Scan for the cell matching the given text and deliver its [x, y] coordinate at center. 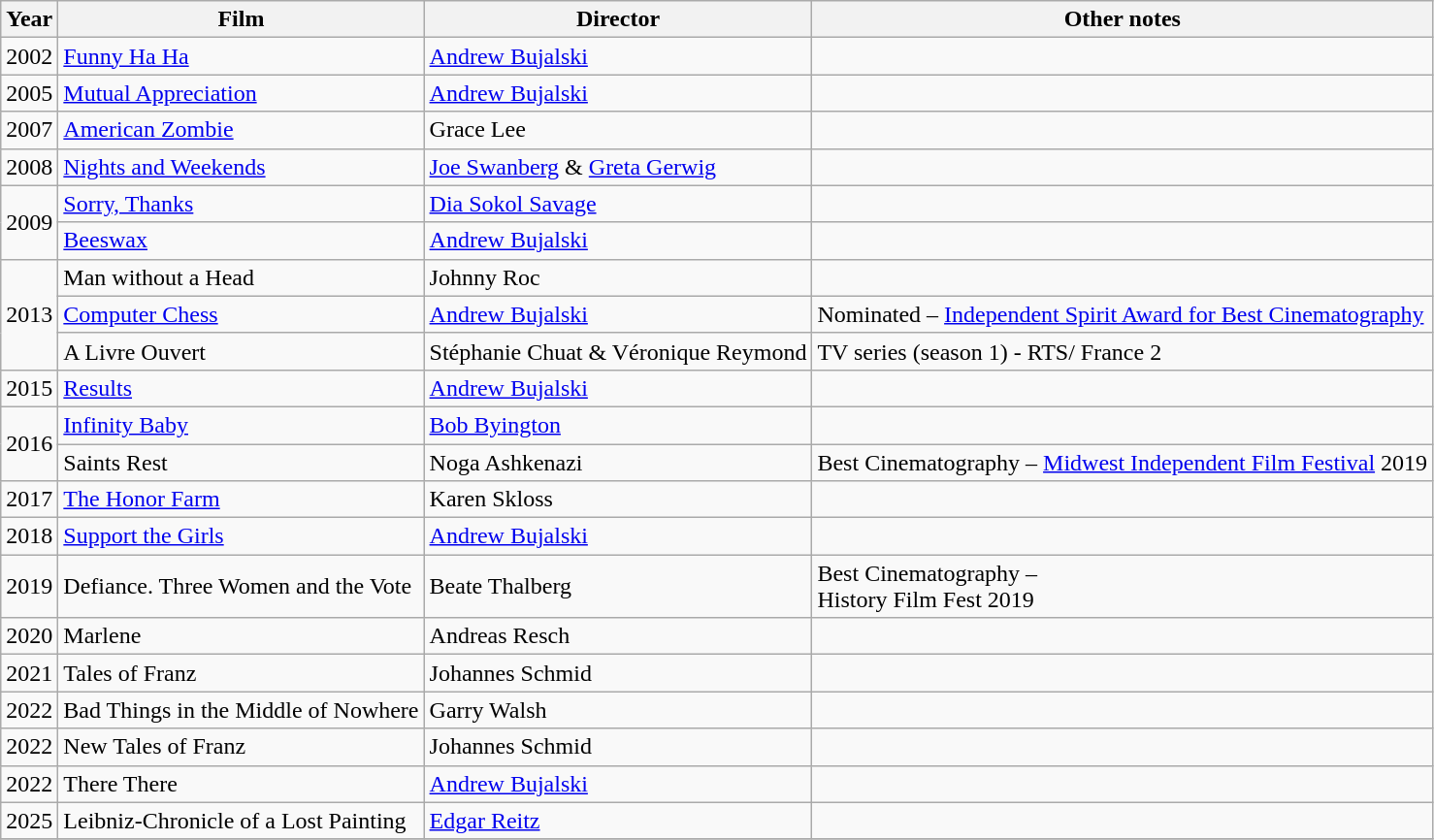
Man without a Head [241, 277]
Computer Chess [241, 314]
2008 [29, 167]
2005 [29, 93]
Best Cinematography –History Film Fest 2019 [1123, 586]
Grace Lee [618, 130]
2021 [29, 673]
A Livre Ouvert [241, 351]
Noga Ashkenazi [618, 463]
2007 [29, 130]
Edgar Reitz [618, 821]
Support the Girls [241, 536]
Mutual Appreciation [241, 93]
Andreas Resch [618, 636]
American Zombie [241, 130]
Results [241, 388]
New Tales of Franz [241, 747]
Beeswax [241, 241]
Best Cinematography – Midwest Independent Film Festival 2019 [1123, 463]
Film [241, 19]
Nominated – Independent Spirit Award for Best Cinematography [1123, 314]
The Honor Farm [241, 500]
2018 [29, 536]
Director [618, 19]
2019 [29, 586]
Sorry, Thanks [241, 204]
Bad Things in the Middle of Nowhere [241, 710]
Marlene [241, 636]
2017 [29, 500]
Johnny Roc [618, 277]
There There [241, 784]
Beate Thalberg [618, 586]
Saints Rest [241, 463]
2016 [29, 443]
Leibniz-Chronicle of a Lost Painting [241, 821]
Tales of Franz [241, 673]
Karen Skloss [618, 500]
Joe Swanberg & Greta Gerwig [618, 167]
TV series (season 1) - RTS/ France 2 [1123, 351]
2025 [29, 821]
Nights and Weekends [241, 167]
2015 [29, 388]
2020 [29, 636]
Infinity Baby [241, 425]
Stéphanie Chuat & Véronique Reymond [618, 351]
Garry Walsh [618, 710]
Year [29, 19]
2002 [29, 56]
Funny Ha Ha [241, 56]
2009 [29, 222]
2013 [29, 314]
Dia Sokol Savage [618, 204]
Other notes [1123, 19]
Bob Byington [618, 425]
Defiance. Three Women and the Vote [241, 586]
